Return the (x, y) coordinate for the center point of the cell that contains the specified text.  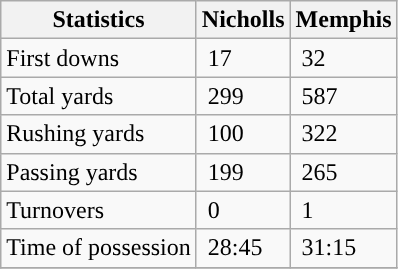
Passing yards (99, 172)
First downs (99, 58)
Rushing yards (99, 134)
265 (344, 172)
299 (243, 96)
Time of possession (99, 248)
100 (243, 134)
Turnovers (99, 210)
17 (243, 58)
Statistics (99, 20)
199 (243, 172)
32 (344, 58)
322 (344, 134)
1 (344, 210)
0 (243, 210)
587 (344, 96)
Total yards (99, 96)
Memphis (344, 20)
28:45 (243, 248)
31:15 (344, 248)
Nicholls (243, 20)
